Scan for the cell matching the given text and deliver its (X, Y) coordinate at center. 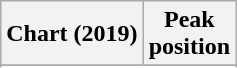
Peakposition (189, 34)
Chart (2019) (72, 34)
